Provide the [x, y] coordinate of the cell's center where the given text is located.  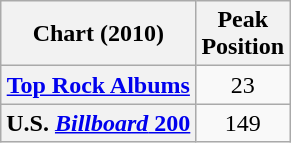
23 [243, 85]
Chart (2010) [98, 34]
Top Rock Albums [98, 85]
PeakPosition [243, 34]
U.S. Billboard 200 [98, 123]
149 [243, 123]
